Return the (X, Y) coordinate for the center point of the cell that contains the specified text.  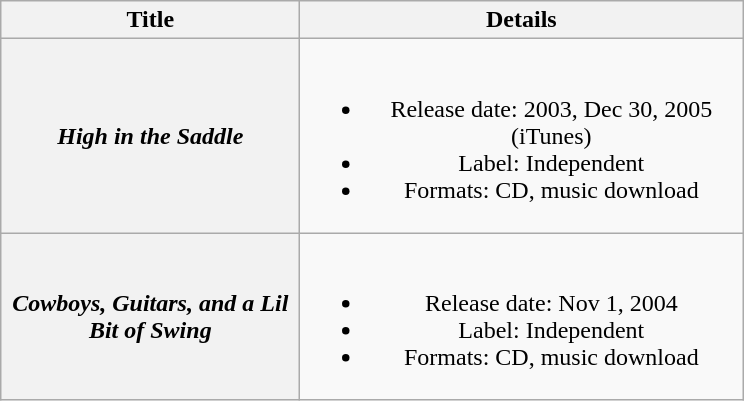
Release date: 2003, Dec 30, 2005 (iTunes)Label: IndependentFormats: CD, music download (522, 136)
High in the Saddle (150, 136)
Cowboys, Guitars, and a Lil Bit of Swing (150, 316)
Details (522, 20)
Release date: Nov 1, 2004Label: IndependentFormats: CD, music download (522, 316)
Title (150, 20)
